From the cell containing the given text, extract its center point as [x, y] coordinate. 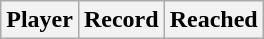
Record [121, 20]
Reached [214, 20]
Player [40, 20]
